Search for the cell housing the specified text and yield its [X, Y] center coordinate. 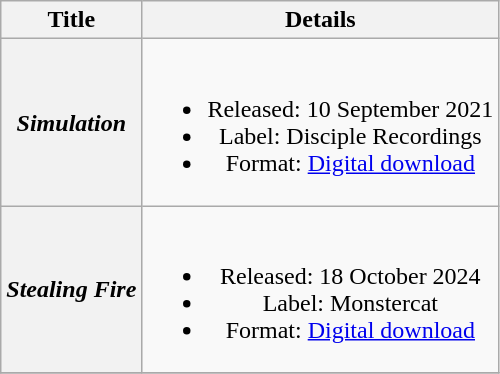
Released: 10 September 2021Label: Disciple RecordingsFormat: Digital download [320, 122]
Simulation [72, 122]
Stealing Fire [72, 290]
Details [320, 20]
Released: 18 October 2024Label: MonstercatFormat: Digital download [320, 290]
Title [72, 20]
